Search for the cell housing the specified text and yield its (X, Y) center coordinate. 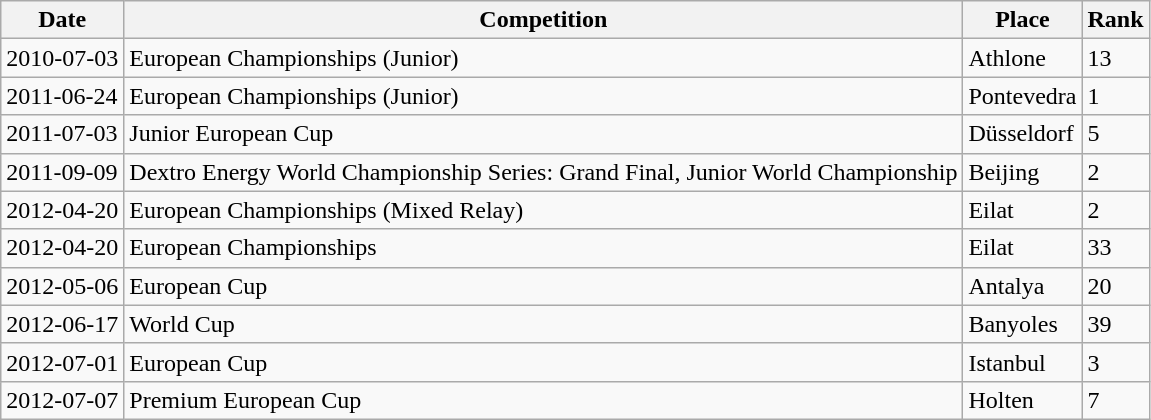
Date (62, 20)
33 (1116, 248)
1 (1116, 96)
Junior European Cup (544, 134)
13 (1116, 58)
Holten (1022, 400)
2010-07-03 (62, 58)
5 (1116, 134)
2012-07-01 (62, 362)
European Championships (544, 248)
2012-05-06 (62, 286)
European Championships (Mixed Relay) (544, 210)
Rank (1116, 20)
7 (1116, 400)
2012-07-07 (62, 400)
Pontevedra (1022, 96)
2012-06-17 (62, 324)
Antalya (1022, 286)
Dextro Energy World Championship Series: Grand Final, Junior World Championship (544, 172)
2011-07-03 (62, 134)
Athlone (1022, 58)
20 (1116, 286)
World Cup (544, 324)
3 (1116, 362)
Competition (544, 20)
2011-09-09 (62, 172)
Beijing (1022, 172)
Premium European Cup (544, 400)
Düsseldorf (1022, 134)
39 (1116, 324)
Istanbul (1022, 362)
2011-06-24 (62, 96)
Place (1022, 20)
Banyoles (1022, 324)
